From the cell containing the given text, extract its center point as (X, Y) coordinate. 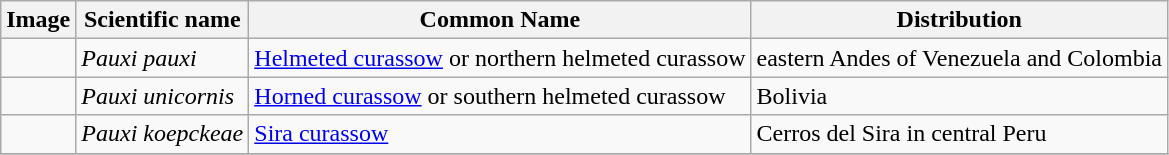
Distribution (960, 20)
Helmeted curassow or northern helmeted curassow (500, 58)
Horned curassow or southern helmeted curassow (500, 96)
Sira curassow (500, 134)
Image (38, 20)
Pauxi unicornis (162, 96)
Pauxi pauxi (162, 58)
eastern Andes of Venezuela and Colombia (960, 58)
Bolivia (960, 96)
Common Name (500, 20)
Cerros del Sira in central Peru (960, 134)
Scientific name (162, 20)
Pauxi koepckeae (162, 134)
